Output the [x, y] coordinate of the center of the cell containing the given text.  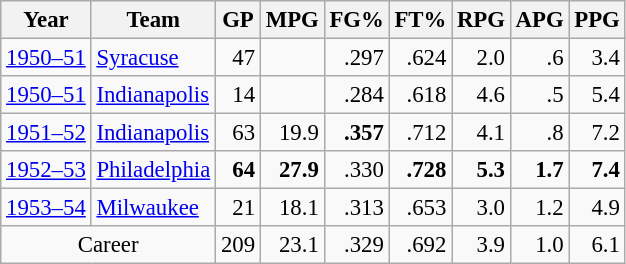
27.9 [292, 170]
6.1 [597, 245]
MPG [292, 20]
Syracuse [153, 58]
.5 [540, 95]
3.9 [482, 245]
1.0 [540, 245]
.692 [420, 245]
Team [153, 20]
4.6 [482, 95]
.357 [356, 133]
14 [238, 95]
1953–54 [46, 208]
.618 [420, 95]
3.0 [482, 208]
1951–52 [46, 133]
64 [238, 170]
5.4 [597, 95]
Year [46, 20]
.284 [356, 95]
3.4 [597, 58]
7.4 [597, 170]
4.1 [482, 133]
21 [238, 208]
RPG [482, 20]
7.2 [597, 133]
18.1 [292, 208]
5.3 [482, 170]
4.9 [597, 208]
1.7 [540, 170]
Career [108, 245]
.8 [540, 133]
.297 [356, 58]
Milwaukee [153, 208]
1.2 [540, 208]
GP [238, 20]
Philadelphia [153, 170]
.728 [420, 170]
.6 [540, 58]
23.1 [292, 245]
APG [540, 20]
19.9 [292, 133]
.712 [420, 133]
PPG [597, 20]
.313 [356, 208]
.653 [420, 208]
.329 [356, 245]
FG% [356, 20]
2.0 [482, 58]
.624 [420, 58]
47 [238, 58]
.330 [356, 170]
FT% [420, 20]
1952–53 [46, 170]
63 [238, 133]
209 [238, 245]
